Pinpoint the cell where the given text exists, returning its [x, y] midpoint coordinate. 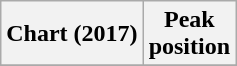
Chart (2017) [72, 34]
Peakposition [189, 34]
